Capture the cell that displays the provided text and extract its [X, Y] central coordinate. 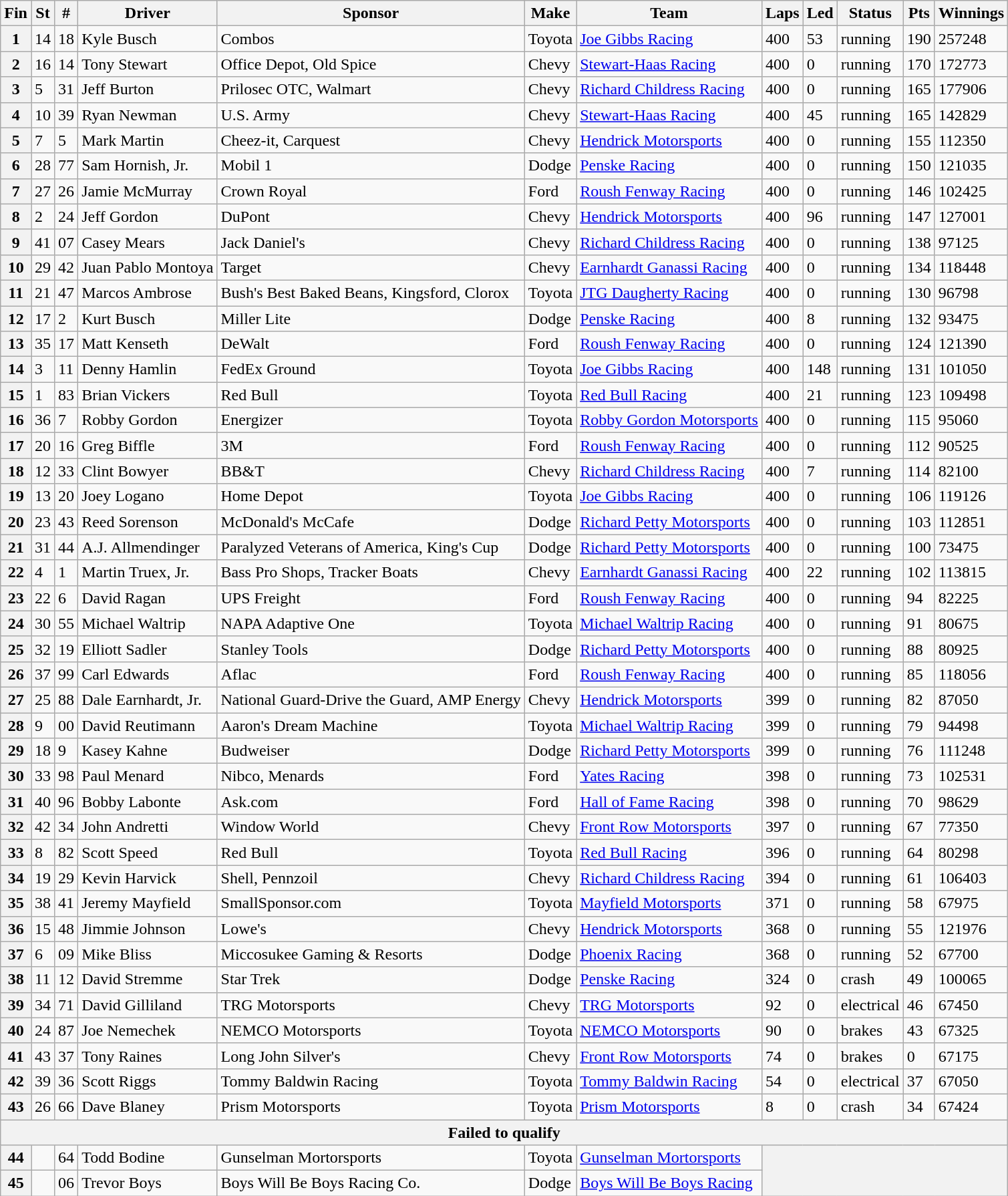
Boys Will Be Boys Racing Co. [371, 1183]
70 [919, 802]
394 [782, 878]
77350 [971, 827]
Robby Gordon Motorsports [669, 420]
79 [919, 725]
Star Trek [371, 980]
Office Depot, Old Spice [371, 64]
76 [919, 751]
Make [550, 13]
NAPA Adaptive One [371, 623]
U.S. Army [371, 115]
Marcos Ambrose [148, 293]
Scott Riggs [148, 1081]
Ryan Newman [148, 115]
148 [820, 369]
Pts [919, 13]
Energizer [371, 420]
Crown Royal [371, 191]
Jack Daniel's [371, 242]
177906 [971, 90]
67700 [971, 954]
Laps [782, 13]
Jimmie Johnson [148, 929]
103 [919, 522]
82225 [971, 598]
Carl Edwards [148, 674]
93475 [971, 319]
Jeff Burton [148, 90]
Todd Bodine [148, 1158]
Window World [371, 827]
Tony Raines [148, 1056]
Reed Sorenson [148, 522]
Driver [148, 13]
Yates Racing [669, 776]
52 [919, 954]
Jeff Gordon [148, 216]
Brian Vickers [148, 395]
102425 [971, 191]
09 [67, 954]
Phoenix Racing [669, 954]
Robby Gordon [148, 420]
94 [919, 598]
98 [67, 776]
Joey Logano [148, 496]
Kasey Kahne [148, 751]
134 [919, 267]
58 [919, 903]
82100 [971, 471]
66 [67, 1106]
112851 [971, 522]
Casey Mears [148, 242]
Michael Waltrip [148, 623]
118056 [971, 674]
Mark Martin [148, 140]
92 [782, 1005]
95060 [971, 420]
71 [67, 1005]
Miller Lite [371, 319]
Bobby Labonte [148, 802]
Aaron's Dream Machine [371, 725]
Target [371, 267]
61 [919, 878]
397 [782, 827]
# [67, 13]
124 [919, 344]
90 [782, 1030]
80298 [971, 853]
David Reutimann [148, 725]
Joe Nemechek [148, 1030]
Bush's Best Baked Beans, Kingsford, Clorox [371, 293]
102 [919, 573]
Bass Pro Shops, Tracker Boats [371, 573]
121390 [971, 344]
106403 [971, 878]
Paul Menard [148, 776]
DeWalt [371, 344]
BB&T [371, 471]
Boys Will Be Boys Racing [669, 1183]
National Guard-Drive the Guard, AMP Energy [371, 700]
Kevin Harvick [148, 878]
146 [919, 191]
Ask.com [371, 802]
111248 [971, 751]
131 [919, 369]
Denny Hamlin [148, 369]
101050 [971, 369]
Team [669, 13]
130 [919, 293]
07 [67, 242]
Budweiser [371, 751]
53 [820, 39]
UPS Freight [371, 598]
Lowe's [371, 929]
Nibco, Menards [371, 776]
132 [919, 319]
106 [919, 496]
123 [919, 395]
Winnings [971, 13]
324 [782, 980]
170 [919, 64]
Fin [16, 13]
67975 [971, 903]
JTG Daugherty Racing [669, 293]
142829 [971, 115]
Matt Kenseth [148, 344]
Clint Bowyer [148, 471]
83 [67, 395]
Mayfield Motorsports [669, 903]
Martin Truex, Jr. [148, 573]
67424 [971, 1106]
Prilosec OTC, Walmart [371, 90]
371 [782, 903]
80675 [971, 623]
SmallSponsor.com [371, 903]
87050 [971, 700]
121035 [971, 166]
Greg Biffle [148, 446]
Long John Silver's [371, 1056]
73 [919, 776]
67050 [971, 1081]
114 [919, 471]
138 [919, 242]
113815 [971, 573]
Failed to qualify [504, 1133]
A.J. Allmendinger [148, 547]
155 [919, 140]
98629 [971, 802]
Sam Hornish, Jr. [148, 166]
99 [67, 674]
67175 [971, 1056]
46 [919, 1005]
396 [782, 853]
74 [782, 1056]
David Gilliland [148, 1005]
121976 [971, 929]
Status [870, 13]
190 [919, 39]
Mike Bliss [148, 954]
47 [67, 293]
80925 [971, 649]
3M [371, 446]
127001 [971, 216]
257248 [971, 39]
FedEx Ground [371, 369]
150 [919, 166]
96798 [971, 293]
147 [919, 216]
115 [919, 420]
112 [919, 446]
91 [919, 623]
Tony Stewart [148, 64]
73475 [971, 547]
Cheez-it, Carquest [371, 140]
Kurt Busch [148, 319]
Trevor Boys [148, 1183]
Led [820, 13]
100 [919, 547]
David Ragan [148, 598]
McDonald's McCafe [371, 522]
85 [919, 674]
John Andretti [148, 827]
119126 [971, 496]
Jamie McMurray [148, 191]
Combos [371, 39]
Hall of Fame Racing [669, 802]
00 [67, 725]
Dale Earnhardt, Jr. [148, 700]
67450 [971, 1005]
Jeremy Mayfield [148, 903]
90525 [971, 446]
172773 [971, 64]
67 [919, 827]
06 [67, 1183]
94498 [971, 725]
112350 [971, 140]
Juan Pablo Montoya [148, 267]
102531 [971, 776]
David Stremme [148, 980]
Sponsor [371, 13]
Aflac [371, 674]
DuPont [371, 216]
Shell, Pennzoil [371, 878]
Scott Speed [148, 853]
118448 [971, 267]
Home Depot [371, 496]
Miccosukee Gaming & Resorts [371, 954]
Kyle Busch [148, 39]
48 [67, 929]
Stanley Tools [371, 649]
77 [67, 166]
87 [67, 1030]
St [43, 13]
54 [782, 1081]
100065 [971, 980]
Paralyzed Veterans of America, King's Cup [371, 547]
97125 [971, 242]
109498 [971, 395]
49 [919, 980]
Elliott Sadler [148, 649]
Mobil 1 [371, 166]
67325 [971, 1030]
Dave Blaney [148, 1106]
